Capture the cell that displays the provided text and extract its [X, Y] central coordinate. 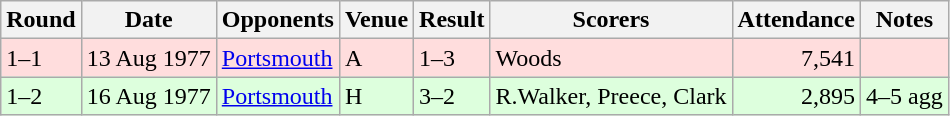
Venue [376, 20]
13 Aug 1977 [148, 58]
16 Aug 1977 [148, 96]
Result [452, 20]
Notes [904, 20]
Scorers [611, 20]
1–2 [41, 96]
Opponents [278, 20]
Date [148, 20]
1–3 [452, 58]
4–5 agg [904, 96]
2,895 [796, 96]
Round [41, 20]
R.Walker, Preece, Clark [611, 96]
H [376, 96]
A [376, 58]
1–1 [41, 58]
Woods [611, 58]
7,541 [796, 58]
Attendance [796, 20]
3–2 [452, 96]
